Identify which cell holds the provided text, then report its [x, y] central coordinate. 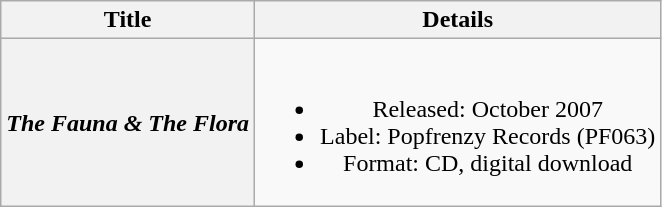
Released: October 2007Label: Popfrenzy Records (PF063)Format: CD, digital download [458, 122]
Details [458, 20]
The Fauna & The Flora [128, 122]
Title [128, 20]
